Determine the (x, y) coordinate at the center of the cell enclosing the given text.  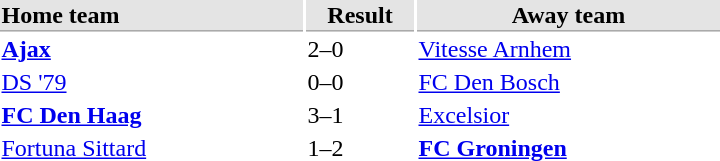
FC Den Bosch (568, 83)
Vitesse Arnhem (568, 49)
Excelsior (568, 115)
Result (360, 16)
DS '79 (152, 83)
FC Den Haag (152, 115)
Home team (152, 16)
0–0 (360, 83)
Away team (568, 16)
Ajax (152, 49)
3–1 (360, 115)
2–0 (360, 49)
